Return (X, Y) of the center of cell containing provided text 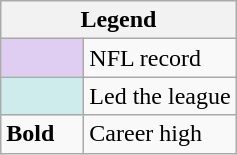
NFL record (160, 58)
Bold (42, 134)
Career high (160, 134)
Led the league (160, 96)
Legend (118, 20)
